For the text-containing cell, return its midpoint in [X, Y] coordinate format. 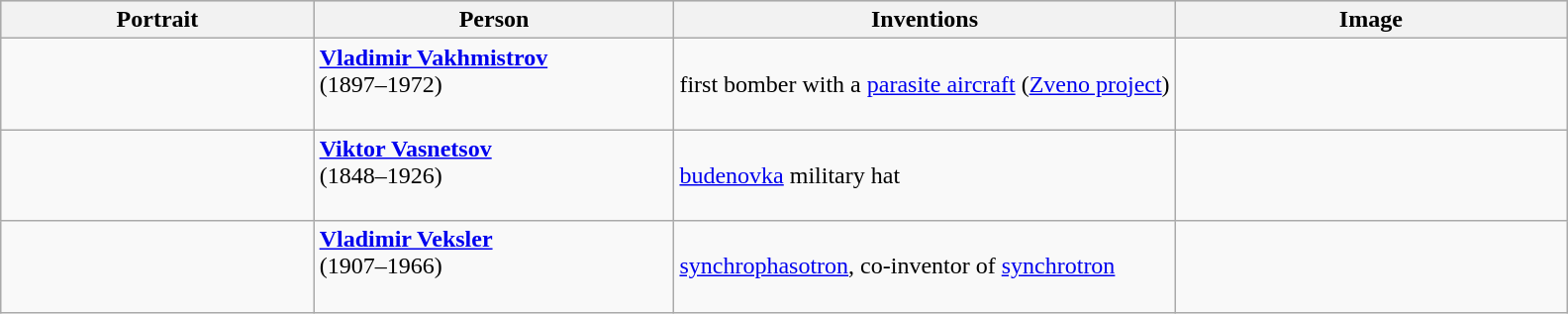
Image [1371, 20]
first bomber with a parasite aircraft (Zveno project) [925, 84]
synchrophasotron, co-inventor of synchrotron [925, 266]
Portrait [157, 20]
Inventions [925, 20]
Vladimir Vakhmistrov(1897–1972) [494, 84]
Person [494, 20]
Viktor Vasnetsov (1848–1926) [494, 175]
Vladimir Veksler (1907–1966) [494, 266]
budenovka military hat [925, 175]
